Return [x, y] of the center of cell containing provided text 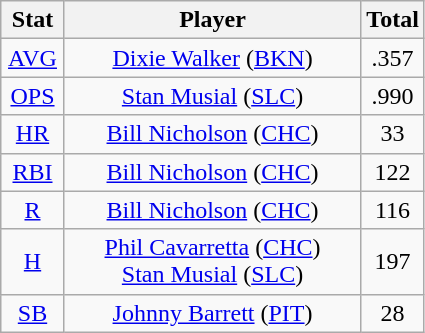
Dixie Walker (BKN) [212, 58]
Phil Cavarretta (CHC)Stan Musial (SLC) [212, 262]
28 [393, 313]
Stat [33, 20]
197 [393, 262]
SB [33, 313]
116 [393, 210]
AVG [33, 58]
.357 [393, 58]
Player [212, 20]
RBI [33, 172]
122 [393, 172]
Stan Musial (SLC) [212, 96]
HR [33, 134]
33 [393, 134]
H [33, 262]
.990 [393, 96]
R [33, 210]
OPS [33, 96]
Johnny Barrett (PIT) [212, 313]
Total [393, 20]
